Return the (X, Y) coordinate for the center point of the cell that contains the specified text.  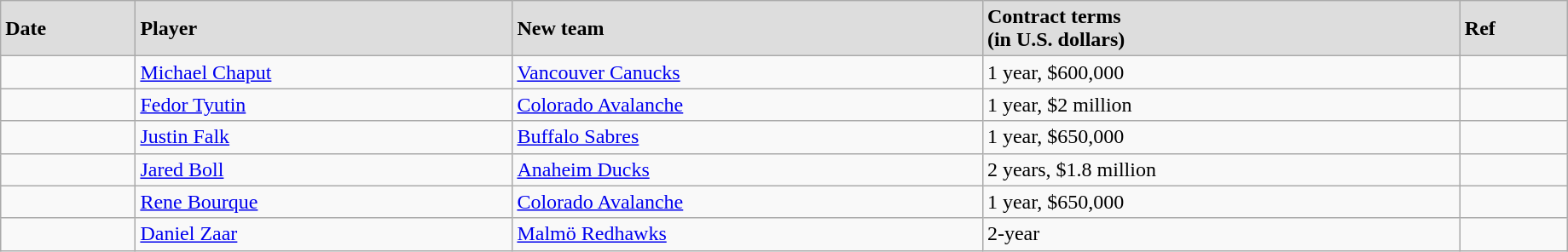
1 year, $2 million (1221, 105)
Buffalo Sabres (748, 137)
2 years, $1.8 million (1221, 169)
Justin Falk (324, 137)
2-year (1221, 234)
Anaheim Ducks (748, 169)
Michael Chaput (324, 72)
Contract terms(in U.S. dollars) (1221, 29)
Malmö Redhawks (748, 234)
1 year, $600,000 (1221, 72)
New team (748, 29)
Vancouver Canucks (748, 72)
Ref (1513, 29)
Date (68, 29)
Player (324, 29)
Jared Boll (324, 169)
Rene Bourque (324, 202)
Daniel Zaar (324, 234)
Fedor Tyutin (324, 105)
